Search for the cell housing the specified text and yield its (X, Y) center coordinate. 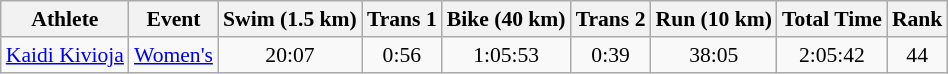
Run (10 km) (714, 19)
Athlete (65, 19)
0:56 (402, 55)
Women's (174, 55)
Bike (40 km) (506, 19)
Rank (918, 19)
Total Time (832, 19)
1:05:53 (506, 55)
44 (918, 55)
Trans 1 (402, 19)
Event (174, 19)
20:07 (290, 55)
38:05 (714, 55)
Swim (1.5 km) (290, 19)
2:05:42 (832, 55)
0:39 (611, 55)
Kaidi Kivioja (65, 55)
Trans 2 (611, 19)
